Pinpoint the cell where the given text exists, returning its (x, y) midpoint coordinate. 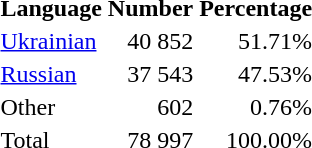
40 852 (150, 41)
602 (150, 107)
37 543 (150, 74)
